From the cell containing the given text, extract its center point as (X, Y) coordinate. 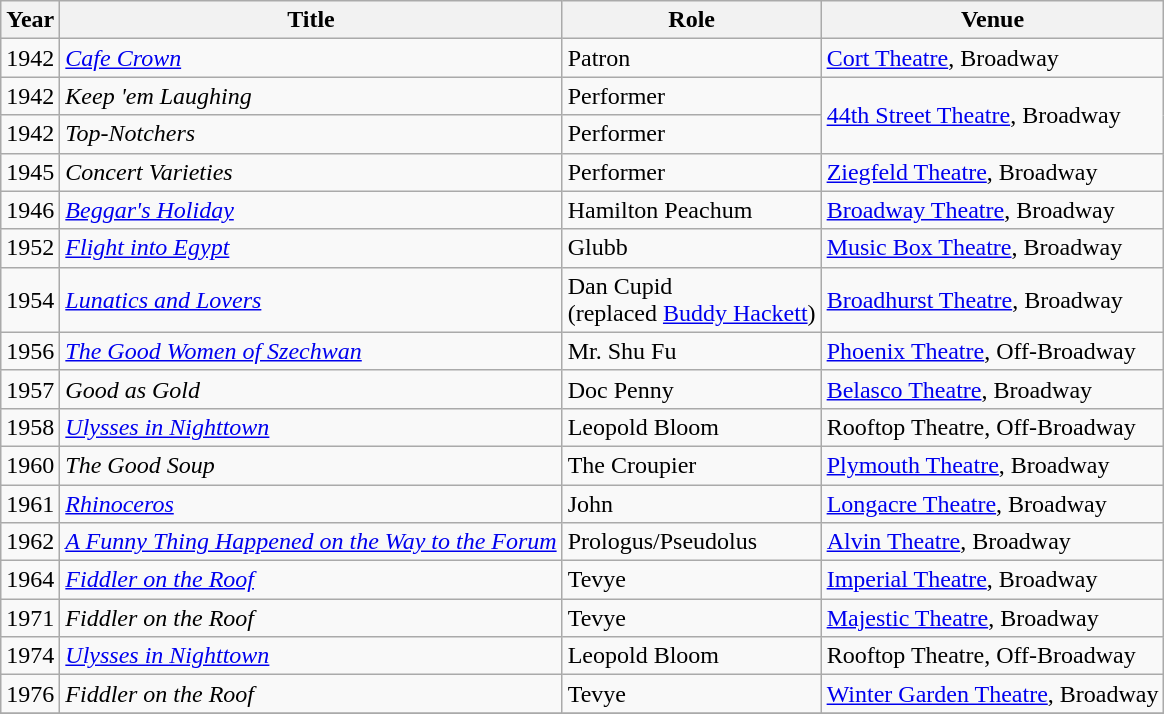
Doc Penny (692, 389)
Concert Varieties (311, 172)
1956 (30, 351)
Mr. Shu Fu (692, 351)
Imperial Theatre, Broadway (992, 580)
1974 (30, 656)
Flight into Egypt (311, 248)
Role (692, 20)
Lunatics and Lovers (311, 300)
Cort Theatre, Broadway (992, 58)
1945 (30, 172)
Belasco Theatre, Broadway (992, 389)
1960 (30, 465)
Longacre Theatre, Broadway (992, 503)
1952 (30, 248)
1958 (30, 427)
Good as Gold (311, 389)
Hamilton Peachum (692, 210)
Year (30, 20)
1946 (30, 210)
1964 (30, 580)
Keep 'em Laughing (311, 96)
1971 (30, 618)
Plymouth Theatre, Broadway (992, 465)
Cafe Crown (311, 58)
1954 (30, 300)
44th Street Theatre, Broadway (992, 115)
Winter Garden Theatre, Broadway (992, 694)
Glubb (692, 248)
A Funny Thing Happened on the Way to the Forum (311, 542)
Broadhurst Theatre, Broadway (992, 300)
John (692, 503)
Broadway Theatre, Broadway (992, 210)
Top-Notchers (311, 134)
The Croupier (692, 465)
The Good Women of Szechwan (311, 351)
Venue (992, 20)
Alvin Theatre, Broadway (992, 542)
Rhinoceros (311, 503)
Prologus/Pseudolus (692, 542)
1962 (30, 542)
The Good Soup (311, 465)
Beggar's Holiday (311, 210)
Title (311, 20)
Phoenix Theatre, Off-Broadway (992, 351)
Dan Cupid (replaced Buddy Hackett) (692, 300)
Ziegfeld Theatre, Broadway (992, 172)
1961 (30, 503)
Music Box Theatre, Broadway (992, 248)
1957 (30, 389)
Patron (692, 58)
Majestic Theatre, Broadway (992, 618)
1976 (30, 694)
